Scan for the cell matching the given text and deliver its [x, y] coordinate at center. 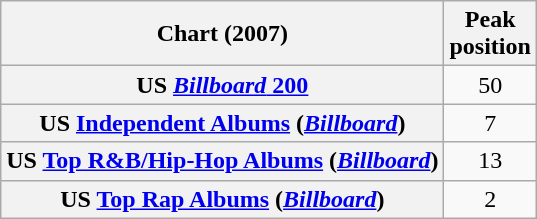
50 [490, 85]
US Top R&B/Hip-Hop Albums (Billboard) [222, 161]
7 [490, 123]
2 [490, 199]
US Independent Albums (Billboard) [222, 123]
Chart (2007) [222, 34]
Peakposition [490, 34]
US Top Rap Albums (Billboard) [222, 199]
13 [490, 161]
US Billboard 200 [222, 85]
